Return (x, y) of the center of cell containing provided text 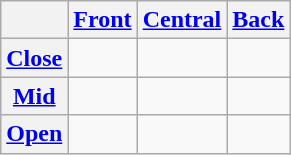
Close (34, 58)
Mid (34, 96)
Back (258, 20)
Open (34, 134)
Central (182, 20)
Front (102, 20)
